From the cell containing the given text, extract its center point as (x, y) coordinate. 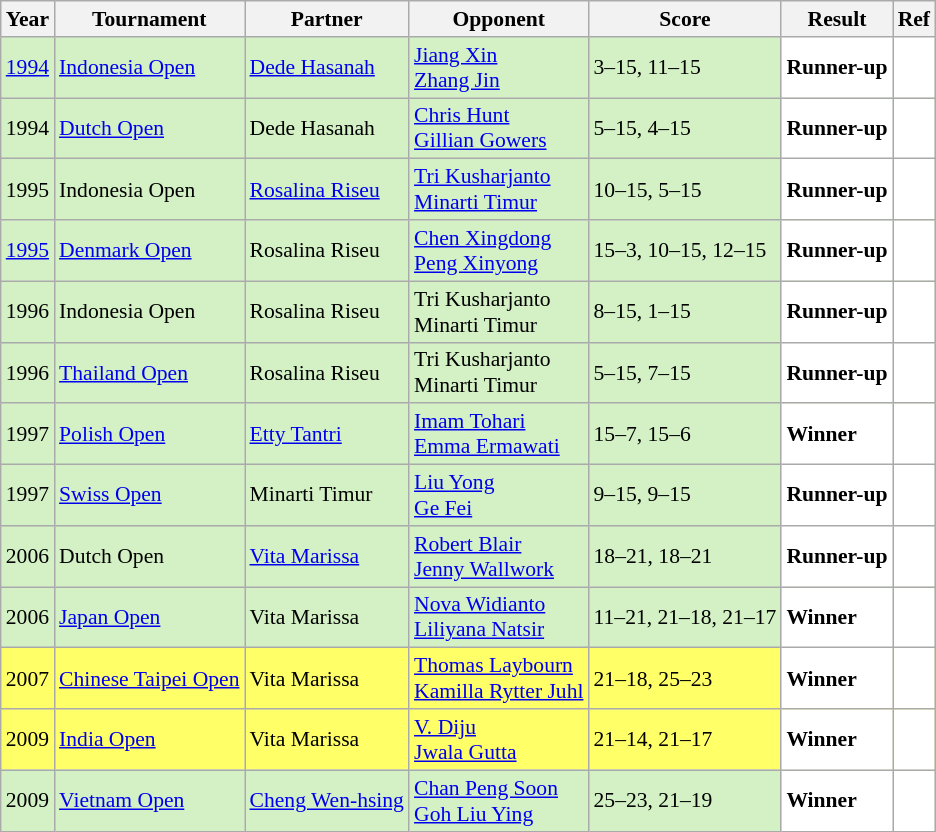
2007 (28, 678)
Polish Open (149, 434)
21–14, 21–17 (686, 740)
Chinese Taipei Open (149, 678)
V. Diju Jwala Gutta (499, 740)
Score (686, 19)
Chris Hunt Gillian Gowers (499, 128)
10–15, 5–15 (686, 190)
Vietnam Open (149, 800)
18–21, 18–21 (686, 556)
9–15, 9–15 (686, 496)
Chen Xingdong Peng Xinyong (499, 250)
Opponent (499, 19)
Nova Widianto Liliyana Natsir (499, 618)
India Open (149, 740)
11–21, 21–18, 21–17 (686, 618)
Thailand Open (149, 372)
Swiss Open (149, 496)
3–15, 11–15 (686, 68)
Ref (914, 19)
25–23, 21–19 (686, 800)
Etty Tantri (326, 434)
Year (28, 19)
Minarti Timur (326, 496)
Result (836, 19)
Cheng Wen-hsing (326, 800)
15–7, 15–6 (686, 434)
Robert Blair Jenny Wallwork (499, 556)
Partner (326, 19)
Chan Peng Soon Goh Liu Ying (499, 800)
8–15, 1–15 (686, 312)
Liu Yong Ge Fei (499, 496)
Thomas Laybourn Kamilla Rytter Juhl (499, 678)
5–15, 4–15 (686, 128)
Denmark Open (149, 250)
Japan Open (149, 618)
Tournament (149, 19)
5–15, 7–15 (686, 372)
Jiang Xin Zhang Jin (499, 68)
21–18, 25–23 (686, 678)
Imam Tohari Emma Ermawati (499, 434)
15–3, 10–15, 12–15 (686, 250)
